Determine the (x, y) coordinate at the center of the cell enclosing the given text.  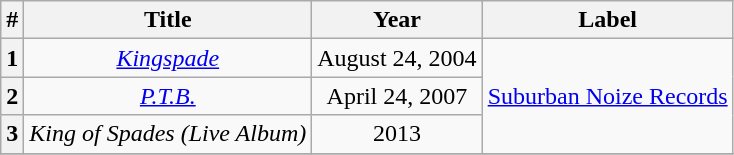
3 (12, 134)
August 24, 2004 (397, 58)
Year (397, 20)
Label (608, 20)
2 (12, 96)
Kingspade (168, 58)
King of Spades (Live Album) (168, 134)
P.T.B. (168, 96)
# (12, 20)
1 (12, 58)
April 24, 2007 (397, 96)
2013 (397, 134)
Title (168, 20)
Suburban Noize Records (608, 96)
